Identify which cell holds the provided text, then report its (x, y) central coordinate. 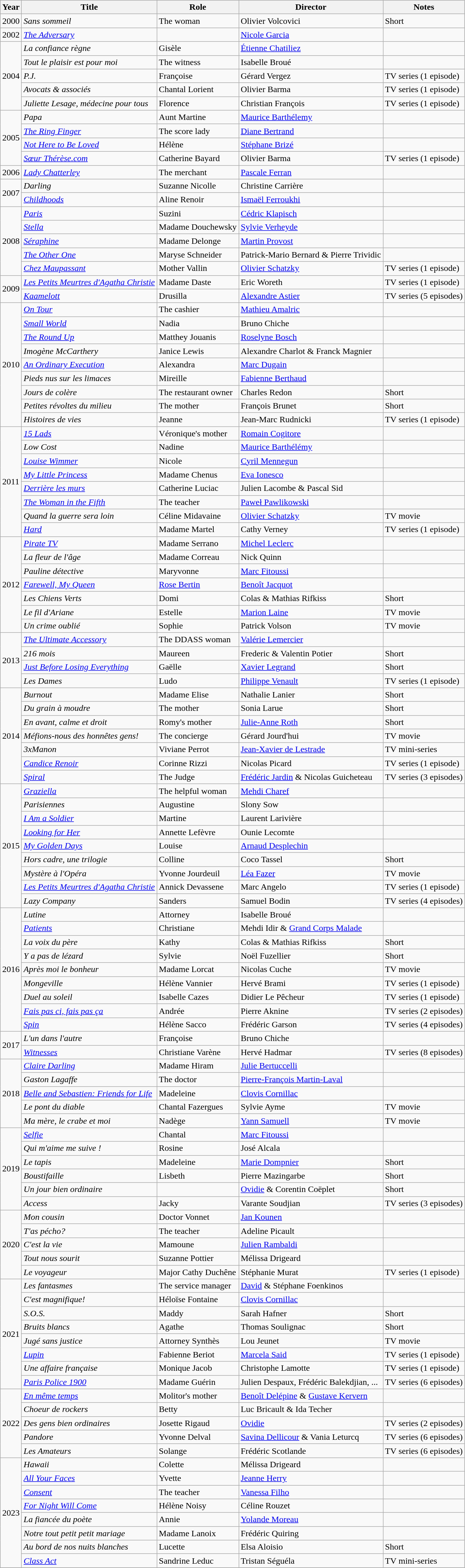
Lutine (89, 915)
Ounie Lecomte (311, 832)
Patients (89, 928)
Hélène Sacco (198, 1024)
Kaamelott (89, 296)
Sonia Larue (311, 708)
The Round Up (89, 337)
15 Lads (89, 433)
Consent (89, 1492)
Florence (198, 103)
2011 (11, 481)
Colette (198, 1464)
Benoît Jacquot (311, 584)
Madame Daste (198, 282)
Low Cost (89, 447)
Pierre Mazingarbe (311, 1176)
Martine (198, 818)
Estelle (198, 612)
Fais pas ci, fais pas ça (89, 1011)
Tout nous sourit (89, 1258)
Annette Lefèvre (198, 832)
Stéphane Brizé (311, 144)
Mehdi Idir & Grand Corps Malade (311, 928)
Monique Jacob (198, 1368)
Philippe Venault (311, 681)
Diane Bertrand (311, 131)
Le voyageur (89, 1272)
The cashier (198, 310)
Chantal Lorient (198, 90)
Madame Chenus (198, 475)
Mehdi Charef (311, 791)
Marion Laine (311, 612)
Laurent Larivière (311, 818)
Yvonne Delval (198, 1437)
Pandore (89, 1437)
Y a pas de lézard (89, 956)
2004 (11, 76)
Un jour bien ordinaire (89, 1189)
Madame Hiram (198, 1066)
Avocats & associés (89, 90)
The doctor (198, 1080)
Maurice Barthélemy (311, 117)
2015 (11, 846)
Qui m'aime me suive ! (89, 1148)
Paweł Pawlikowski (311, 502)
Mon cousin (89, 1217)
Annick Devassene (198, 887)
2019 (11, 1169)
The woman (198, 21)
Yolande Moreau (311, 1520)
Sanders (198, 901)
Domi (198, 598)
Les fantasmes (89, 1286)
Claire Darling (89, 1066)
2017 (11, 1045)
Cathy Verney (311, 530)
Frédéric Quiring (311, 1533)
Yvette (198, 1478)
François Brunet (311, 406)
Histoires de vies (89, 420)
Jugé sans justice (89, 1341)
Aunt Martine (198, 117)
Rose Bertin (198, 584)
Julie Bertuccelli (311, 1066)
Madame Douchewsky (198, 227)
Étienne Chatiliez (311, 48)
Cédric Klapisch (311, 213)
All Your Faces (89, 1478)
David & Stéphane Foenkinos (311, 1286)
216 mois (89, 653)
Madame Delonge (198, 241)
Après moi le bonheur (89, 969)
Valérie Lemercier (311, 640)
Savina Dellicour & Vania Leturcq (311, 1437)
The Ring Finger (89, 131)
Rosine (198, 1148)
2023 (11, 1512)
Chantal Fazergues (198, 1107)
The service manager (198, 1286)
Marcela Said (311, 1355)
Madame Lorcat (198, 969)
Kathy (198, 942)
Class Act (89, 1561)
Méfions-nous des honnêtes gens! (89, 736)
Maureen (198, 653)
Burnout (89, 695)
Gérard Vergez (311, 76)
Michel Leclerc (311, 543)
Madame Martel (198, 530)
Le pont du diable (89, 1107)
2008 (11, 241)
Director (311, 7)
Nicolas Cuche (311, 969)
Just Before Losing Everything (89, 667)
Mother Vallin (198, 268)
Boustifaille (89, 1176)
Sandrine Leduc (198, 1561)
Access (89, 1203)
Benoît Delépine & Gustave Kervern (311, 1396)
Jan Kounen (311, 1217)
Gaston Lagaffe (89, 1080)
2022 (11, 1423)
C'est magnifique! (89, 1300)
For Night Will Come (89, 1506)
The score lady (198, 131)
My Little Princess (89, 475)
Hard (89, 530)
Charles Redon (311, 392)
Nadia (198, 323)
Suzanne Pottier (198, 1258)
Chez Maupassant (89, 268)
Madame Elise (198, 695)
Olivier Volcovici (311, 21)
Noël Fuzellier (311, 956)
S.O.S. (89, 1313)
Christian François (311, 103)
Augustine (198, 804)
2000 (11, 21)
I Am a Soldier (89, 818)
Frédéric Jardin & Nicolas Guicheteau (311, 777)
José Alcala (311, 1148)
Les Amateurs (89, 1451)
Corinne Rizzi (198, 763)
En avant, calme et droit (89, 722)
Les Dames (89, 681)
Major Cathy Duchêne (198, 1272)
Le tapis (89, 1162)
L'un dans l'autre (89, 1038)
Childhoods (89, 200)
Role (198, 7)
Belle and Sebastien: Friends for Life (89, 1093)
The witness (198, 62)
Catherine Bayard (198, 158)
Julie-Anne Roth (311, 722)
Chantal (198, 1135)
Paris (89, 213)
Adeline Picault (311, 1231)
Sylvie Verheyde (311, 227)
Héloïse Fontaine (198, 1300)
2021 (11, 1334)
Jours de colère (89, 392)
Petites révoltes du milieu (89, 406)
Gisèle (198, 48)
On Tour (89, 310)
Yann Samuell (311, 1121)
Nicolas Picard (311, 763)
Maurice Barthélémy (311, 447)
2005 (11, 138)
Louise Wimmer (89, 461)
The helpful woman (198, 791)
Léa Fazer (311, 873)
Marie Dompnier (311, 1162)
Sylvie (198, 956)
Vanessa Filho (311, 1492)
La voix du père (89, 942)
Pierre Aknine (311, 1011)
Alexandre Astier (311, 296)
Lisbeth (198, 1176)
Christine Carrière (311, 186)
Nick Quinn (311, 557)
Suzanne Nicolle (198, 186)
Choeur de rockers (89, 1409)
Gérard Jourd'hui (311, 736)
Ma mère, le crabe et moi (89, 1121)
Madame Lanoix (198, 1533)
Fabienne Berthaud (311, 378)
Véronique's mother (198, 433)
Selfie (89, 1135)
Patrick-Mario Bernard & Pierre Trividic (311, 255)
Les Chiens Verts (89, 598)
Nathalie Lanier (311, 695)
Romain Cogitore (311, 433)
Duel au soleil (89, 997)
Janice Lewis (198, 351)
Hélène Vannier (198, 983)
Hawaii (89, 1464)
Papa (89, 117)
Hors cadre, une trilogie (89, 860)
Mathieu Amalric (311, 310)
Josette Rigaud (198, 1423)
Paris Police 1900 (89, 1382)
Pieds nus sur les limaces (89, 378)
Le fil d'Ariane (89, 612)
Coco Tassel (311, 860)
Isabelle Cazes (198, 997)
Title (89, 7)
Mamoune (198, 1244)
Céline Midavaine (198, 516)
Eric Woreth (311, 282)
Didier Le Pêcheur (311, 997)
Des gens bien ordinaires (89, 1423)
La fiancée du poète (89, 1520)
Nadine (198, 447)
Julien Despaux, Frédéric Balekdjian, ... (311, 1382)
Maryse Schneider (198, 255)
Parisiennes (89, 804)
Looking for Her (89, 832)
Roselyne Bosch (311, 337)
Derrière les murs (89, 488)
Darling (89, 186)
Bruits blancs (89, 1327)
Candice Renoir (89, 763)
Drusilla (198, 296)
Gaëlle (198, 667)
Madame Correau (198, 557)
La confiance règne (89, 48)
Hélène (198, 144)
Quand la guerre sera loin (89, 516)
Du grain à moudre (89, 708)
Arnaud Desplechin (311, 846)
Sœur Thérèse.com (89, 158)
An Ordinary Execution (89, 364)
Juliette Lesage, médecine pour tous (89, 103)
Matthey Jouanis (198, 337)
Year (11, 7)
Not Here to Be Loved (89, 144)
Eva Ionesco (311, 475)
Ludo (198, 681)
Andrée (198, 1011)
Frédéric Garson (311, 1024)
Slony Sow (311, 804)
Nicole Garcia (311, 35)
Colline (198, 860)
Luc Bricault & Ida Techer (311, 1409)
My Golden Days (89, 846)
TV series (5 episodes) (424, 296)
Aline Renoir (198, 200)
Julien Lacombe & Pascal Sid (311, 488)
Ovidie & Corentin Coëplet (311, 1189)
Jean-Xavier de Lestrade (311, 750)
The restaurant owner (198, 392)
Romy's mother (198, 722)
3xManon (89, 750)
Notes (424, 7)
Lupin (89, 1355)
Martin Provost (311, 241)
Maryvonne (198, 571)
Cyril Mennegun (311, 461)
Julien Rambaldi (311, 1244)
Sans sommeil (89, 21)
Jeanne Herry (311, 1478)
Tout le plaisir est pour moi (89, 62)
Imogène McCarthery (89, 351)
Hervé Brami (311, 983)
TV series (8 episodes) (424, 1052)
2007 (11, 193)
2012 (11, 584)
Fabienne Beriot (198, 1355)
Un crime oublié (89, 626)
Lucette (198, 1547)
Céline Rouzet (311, 1506)
The Judge (198, 777)
Stella (89, 227)
Pirate TV (89, 543)
Marc Angelo (311, 887)
2014 (11, 736)
Pierre-François Martin-Laval (311, 1080)
Marc Dugain (311, 364)
Attorney Synthès (198, 1341)
Madame Serrano (198, 543)
Solange (198, 1451)
The Ultimate Accessory (89, 640)
2020 (11, 1244)
Mystère à l'Opéra (89, 873)
The Woman in the Fifth (89, 502)
Xavier Legrand (311, 667)
2016 (11, 969)
La fleur de l'âge (89, 557)
Christiane Varène (198, 1052)
Molitor's mother (198, 1396)
Nicole (198, 461)
Graziella (89, 791)
Lou Jeunet (311, 1341)
Mongeville (89, 983)
Spin (89, 1024)
The merchant (198, 172)
Christiane (198, 928)
C'est la vie (89, 1244)
Jean-Marc Rudnicki (311, 420)
Pauline détective (89, 571)
Thomas Soulignac (311, 1327)
The Adversary (89, 35)
Catherine Luciac (198, 488)
Notre tout petit petit mariage (89, 1533)
2006 (11, 172)
Farewell, My Queen (89, 584)
Mireille (198, 378)
Maddy (198, 1313)
Alexandre Charlot & Franck Magnier (311, 351)
Stéphanie Murat (311, 1272)
Witnesses (89, 1052)
Varante Soudjian (311, 1203)
Frédéric Scotlande (311, 1451)
En même temps (89, 1396)
Annie (198, 1520)
2002 (11, 35)
Tristan Séguéla (311, 1561)
Jacky (198, 1203)
Séraphine (89, 241)
Yvonne Jourdeuil (198, 873)
Samuel Bodin (311, 901)
Jeanne (198, 420)
Viviane Perrot (198, 750)
The concierge (198, 736)
Madame Guérin (198, 1382)
Suzini (198, 213)
2009 (11, 289)
P.J. (89, 76)
Small World (89, 323)
Alexandra (198, 364)
Louise (198, 846)
Spiral (89, 777)
Sophie (198, 626)
Doctor Vonnet (198, 1217)
Lazy Company (89, 901)
Hervé Hadmar (311, 1052)
Christophe Lamotte (311, 1368)
Nadège (198, 1121)
Hélène Noisy (198, 1506)
2010 (11, 365)
Agathe (198, 1327)
Ovidie (311, 1423)
The Other One (89, 255)
The DDASS woman (198, 640)
Au bord de nos nuits blanches (89, 1547)
Sylvie Ayme (311, 1107)
2013 (11, 660)
Une affaire française (89, 1368)
Lady Chatterley (89, 172)
Elsa Aloisio (311, 1547)
Sarah Hafner (311, 1313)
Attorney (198, 915)
T'as pécho? (89, 1231)
Frederic & Valentin Potier (311, 653)
Patrick Volson (311, 626)
Pascale Ferran (311, 172)
2018 (11, 1093)
Betty (198, 1409)
Ismaël Ferroukhi (311, 200)
